Determine the [X, Y] coordinate at the center of the cell enclosing the given text.  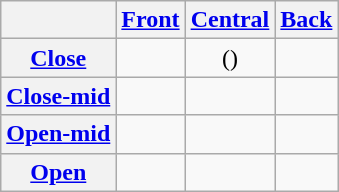
Back [306, 20]
Open [58, 172]
Open-mid [58, 134]
Close [58, 58]
Front [150, 20]
Close-mid [58, 96]
Central [230, 20]
() [230, 58]
